Return [x, y] of the center of cell containing provided text 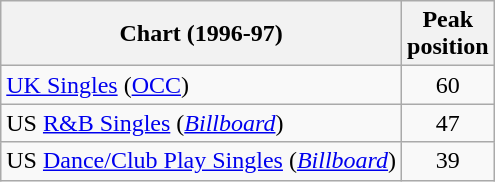
US Dance/Club Play Singles (Billboard) [202, 161]
47 [448, 123]
US R&B Singles (Billboard) [202, 123]
Peakposition [448, 34]
39 [448, 161]
60 [448, 85]
Chart (1996-97) [202, 34]
UK Singles (OCC) [202, 85]
